Scan for the cell matching the given text and deliver its (X, Y) coordinate at center. 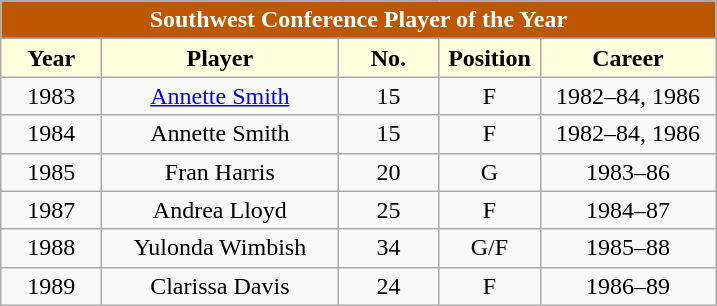
34 (388, 248)
Player (220, 58)
Year (52, 58)
20 (388, 172)
1986–89 (628, 286)
Yulonda Wimbish (220, 248)
Clarissa Davis (220, 286)
Andrea Lloyd (220, 210)
1985–88 (628, 248)
Career (628, 58)
G/F (490, 248)
1989 (52, 286)
1984 (52, 134)
25 (388, 210)
1983–86 (628, 172)
No. (388, 58)
G (490, 172)
1985 (52, 172)
1984–87 (628, 210)
1988 (52, 248)
1987 (52, 210)
Fran Harris (220, 172)
Position (490, 58)
24 (388, 286)
Southwest Conference Player of the Year (358, 20)
1983 (52, 96)
